Identify which cell holds the provided text, then report its [x, y] central coordinate. 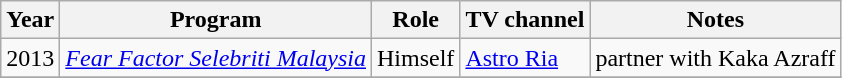
Notes [716, 20]
Year [30, 20]
2013 [30, 58]
Role [415, 20]
Fear Factor Selebriti Malaysia [216, 58]
Himself [415, 58]
Astro Ria [525, 58]
partner with Kaka Azraff [716, 58]
Program [216, 20]
TV channel [525, 20]
